Output the (X, Y) coordinate of the center of the cell containing the given text.  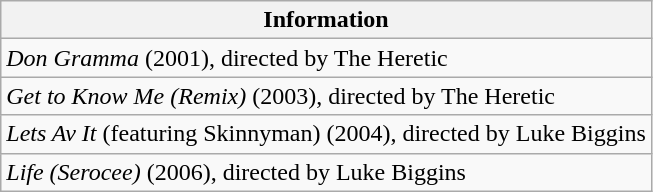
Life (Serocee) (2006), directed by Luke Biggins (326, 172)
Lets Av It (featuring Skinnyman) (2004), directed by Luke Biggins (326, 134)
Information (326, 20)
Don Gramma (2001), directed by The Heretic (326, 58)
Get to Know Me (Remix) (2003), directed by The Heretic (326, 96)
